Provide the (x, y) coordinate of the cell's center where the given text is located.  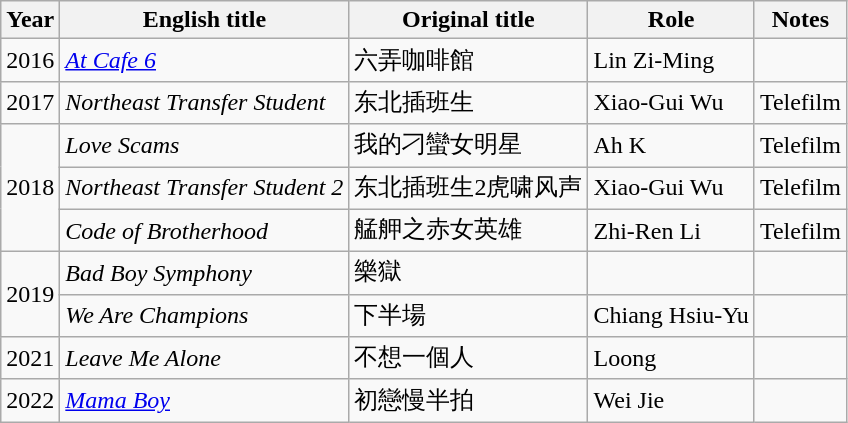
Zhi-Ren Li (671, 230)
Lin Zi-Ming (671, 60)
Love Scams (204, 146)
Wei Jie (671, 400)
Northeast Transfer Student (204, 102)
樂獄 (468, 274)
2019 (30, 294)
Chiang Hsiu-Yu (671, 316)
Mama Boy (204, 400)
我的刁蠻女明星 (468, 146)
English title (204, 20)
东北插班生2虎啸风声 (468, 188)
Northeast Transfer Student 2 (204, 188)
Bad Boy Symphony (204, 274)
At Cafe 6 (204, 60)
下半場 (468, 316)
东北插班生 (468, 102)
Leave Me Alone (204, 358)
2022 (30, 400)
Year (30, 20)
Code of Brotherhood (204, 230)
Loong (671, 358)
We Are Champions (204, 316)
2016 (30, 60)
不想一個人 (468, 358)
六弄咖啡館 (468, 60)
Notes (800, 20)
2017 (30, 102)
艋舺之赤女英雄 (468, 230)
Ah K (671, 146)
Original title (468, 20)
Role (671, 20)
2018 (30, 188)
初戀慢半拍 (468, 400)
2021 (30, 358)
